Scan for the cell matching the given text and deliver its (X, Y) coordinate at center. 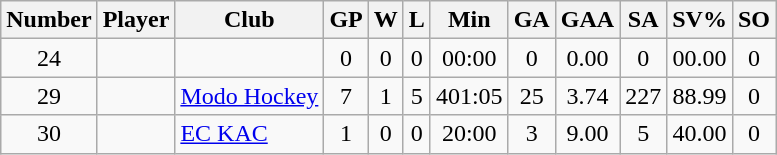
Modo Hockey (250, 96)
0.00 (587, 58)
20:00 (469, 134)
SA (644, 20)
7 (346, 96)
W (386, 20)
3 (532, 134)
GAA (587, 20)
Player (136, 20)
88.99 (700, 96)
Number (49, 20)
3.74 (587, 96)
24 (49, 58)
30 (49, 134)
9.00 (587, 134)
EC KAC (250, 134)
Min (469, 20)
SO (754, 20)
40.00 (700, 134)
Club (250, 20)
GP (346, 20)
25 (532, 96)
29 (49, 96)
GA (532, 20)
00.00 (700, 58)
SV% (700, 20)
L (416, 20)
401:05 (469, 96)
227 (644, 96)
00:00 (469, 58)
